Return [x, y] of the center of cell containing provided text 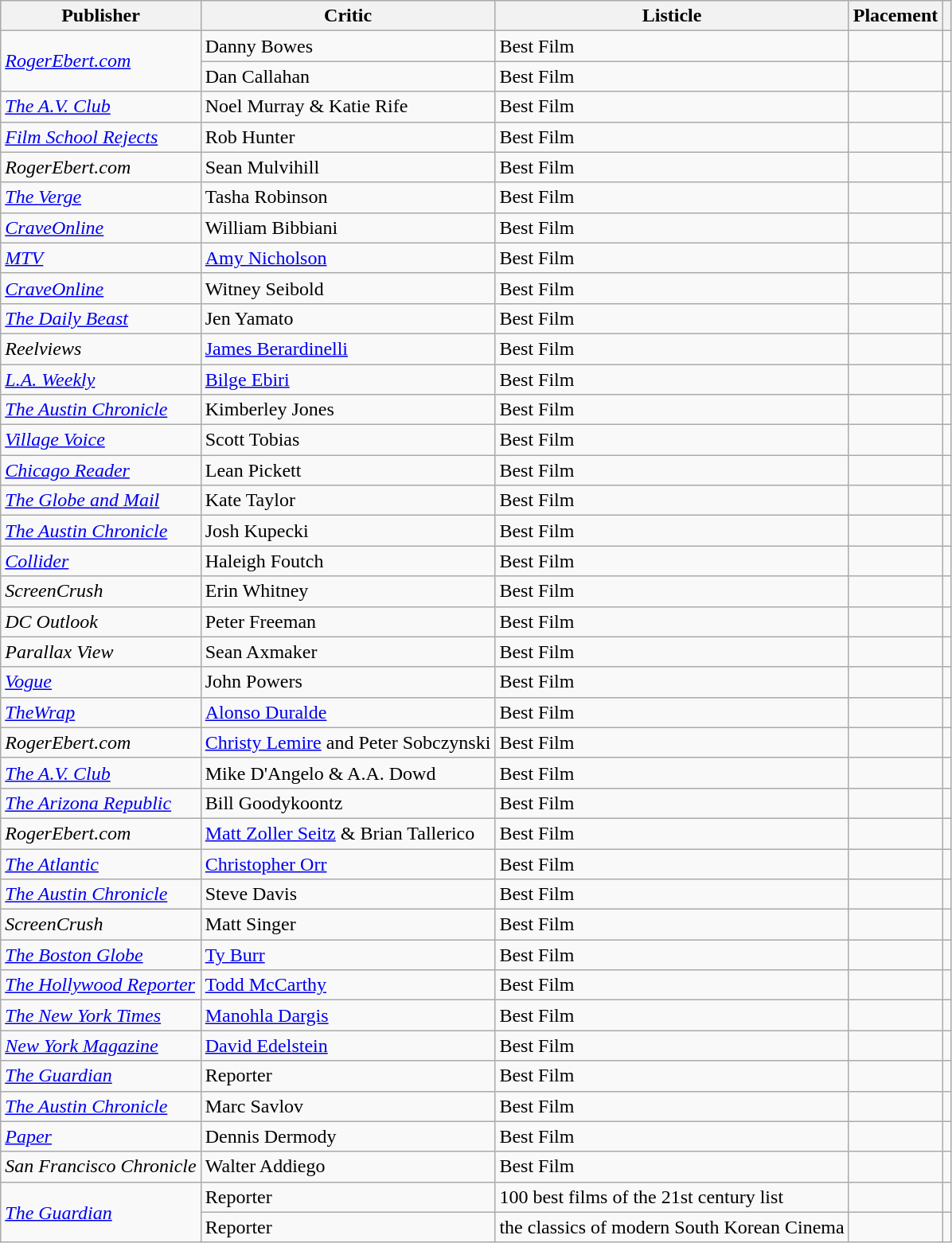
Matt Zoller Seitz & Brian Tallerico [348, 833]
Paper [100, 1136]
Steve Davis [348, 894]
The New York Times [100, 1015]
Peter Freeman [348, 621]
Witney Seibold [348, 288]
The Hollywood Reporter [100, 985]
Walter Addiego [348, 1167]
The Atlantic [100, 863]
The Globe and Mail [100, 501]
Haleigh Foutch [348, 561]
The Verge [100, 197]
DC Outlook [100, 621]
Matt Singer [348, 925]
Tasha Robinson [348, 197]
Marc Savlov [348, 1106]
Listicle [672, 16]
L.A. Weekly [100, 380]
Alonso Duralde [348, 712]
Film School Rejects [100, 137]
Chicago Reader [100, 470]
William Bibbiani [348, 228]
Publisher [100, 16]
Reelviews [100, 349]
Village Voice [100, 440]
Erin Whitney [348, 591]
Kate Taylor [348, 501]
The Daily Beast [100, 318]
MTV [100, 258]
100 best films of the 21st century list [672, 1197]
Bilge Ebiri [348, 380]
Dan Callahan [348, 76]
Vogue [100, 682]
TheWrap [100, 712]
Amy Nicholson [348, 258]
Collider [100, 561]
the classics of modern South Korean Cinema [672, 1227]
Mike D'Angelo & A.A. Dowd [348, 773]
Sean Mulvihill [348, 167]
The Boston Globe [100, 955]
Parallax View [100, 652]
New York Magazine [100, 1046]
Dennis Dermody [348, 1136]
Christy Lemire and Peter Sobczynski [348, 742]
David Edelstein [348, 1046]
Lean Pickett [348, 470]
Ty Burr [348, 955]
Danny Bowes [348, 46]
Jen Yamato [348, 318]
Josh Kupecki [348, 531]
Placement [895, 16]
Todd McCarthy [348, 985]
Bill Goodykoontz [348, 803]
Christopher Orr [348, 863]
John Powers [348, 682]
Critic [348, 16]
Noel Murray & Katie Rife [348, 107]
The Arizona Republic [100, 803]
Manohla Dargis [348, 1015]
James Berardinelli [348, 349]
Sean Axmaker [348, 652]
Rob Hunter [348, 137]
San Francisco Chronicle [100, 1167]
Kimberley Jones [348, 410]
Scott Tobias [348, 440]
